Scan for the cell matching the given text and deliver its [X, Y] coordinate at center. 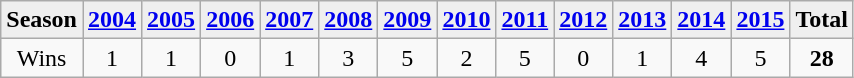
2009 [408, 20]
2 [466, 58]
2004 [112, 20]
2013 [642, 20]
4 [702, 58]
Total [822, 20]
2015 [760, 20]
28 [822, 58]
2008 [348, 20]
Wins [42, 58]
2014 [702, 20]
2010 [466, 20]
2007 [290, 20]
2005 [172, 20]
3 [348, 58]
2012 [584, 20]
2011 [525, 20]
2006 [230, 20]
Season [42, 20]
